Locate the cell with the specified text and output its [x, y] center coordinate. 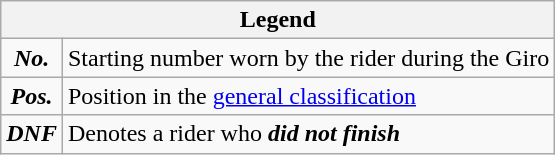
Position in the general classification [308, 96]
Denotes a rider who did not finish [308, 134]
No. [32, 58]
Starting number worn by the rider during the Giro [308, 58]
DNF [32, 134]
Pos. [32, 96]
Legend [278, 20]
